Locate the cell with the specified text and output its [x, y] center coordinate. 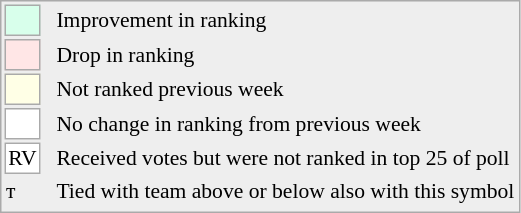
Drop in ranking [286, 55]
RV [22, 158]
Received votes but were not ranked in top 25 of poll [286, 158]
т [22, 191]
Improvement in ranking [286, 20]
No change in ranking from previous week [286, 124]
Not ranked previous week [286, 90]
Tied with team above or below also with this symbol [286, 191]
